Find where the given text appears and provide that cell's center as (x, y) coordinate. 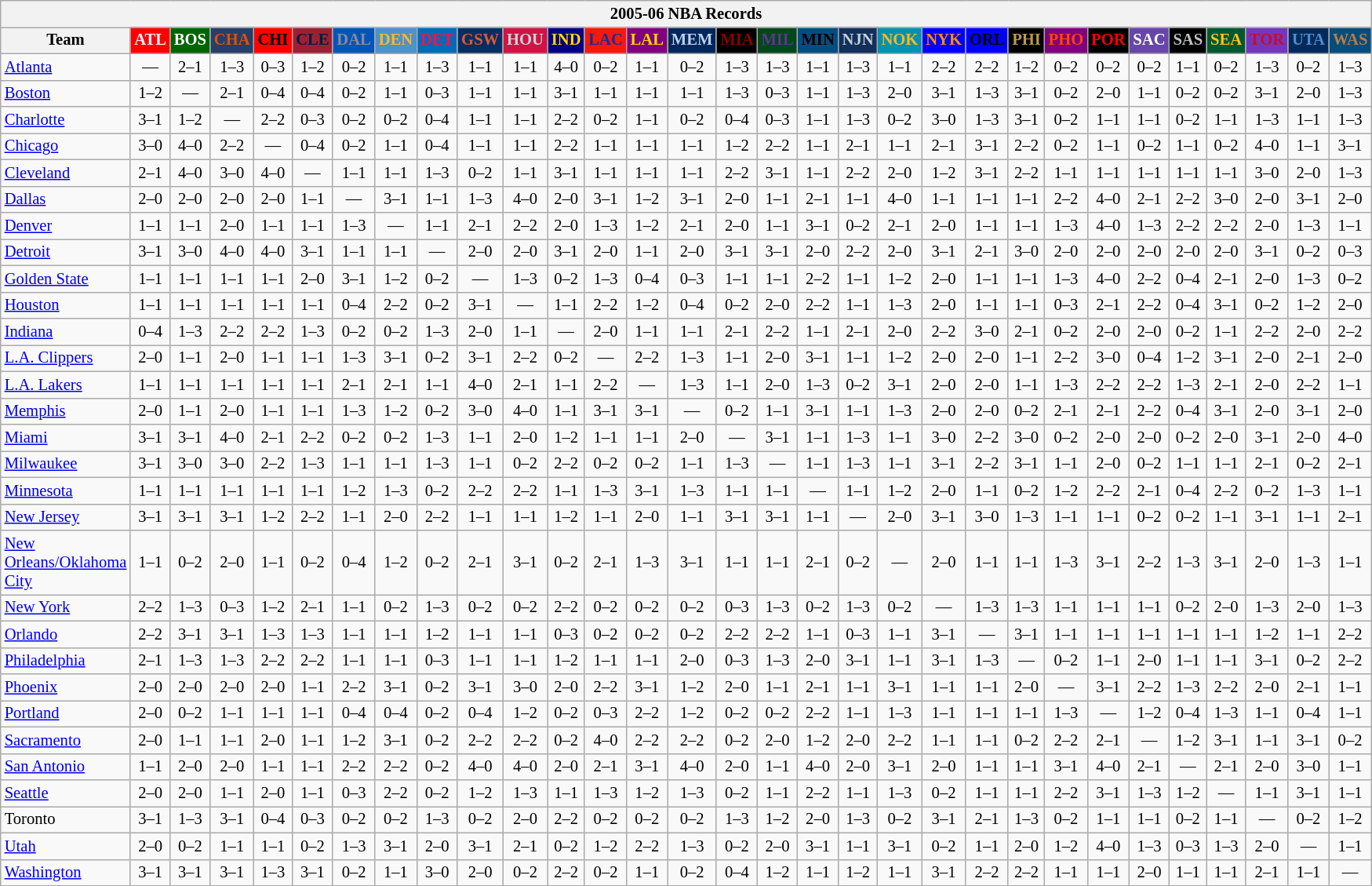
Golden State (66, 279)
ORL (987, 40)
Dallas (66, 199)
UTA (1308, 40)
CHI (273, 40)
WAS (1350, 40)
2005-06 NBA Records (686, 13)
Chicago (66, 146)
Orlando (66, 634)
DET (437, 40)
Indiana (66, 332)
SAC (1148, 40)
Washington (66, 873)
Cleveland (66, 173)
MIL (778, 40)
Minnesota (66, 490)
CLE (312, 40)
Sacramento (66, 740)
NOK (901, 40)
Utah (66, 846)
San Antonio (66, 767)
POR (1108, 40)
SAS (1188, 40)
Seattle (66, 793)
MEM (692, 40)
Toronto (66, 819)
Detroit (66, 252)
Atlanta (66, 67)
Charlotte (66, 120)
NJN (858, 40)
LAC (606, 40)
PHO (1066, 40)
Houston (66, 305)
Team (66, 40)
TOR (1267, 40)
LAL (647, 40)
New Jersey (66, 517)
MIN (818, 40)
L.A. Clippers (66, 358)
ATL (151, 40)
MIA (737, 40)
Denver (66, 225)
Philadelphia (66, 661)
CHA (232, 40)
Milwaukee (66, 464)
IND (566, 40)
GSW (480, 40)
Boston (66, 93)
New Orleans/Oklahoma City (66, 563)
L.A. Lakers (66, 385)
SEA (1226, 40)
Miami (66, 437)
DEN (395, 40)
PHI (1026, 40)
Memphis (66, 411)
HOU (526, 40)
NYK (944, 40)
New York (66, 607)
BOS (190, 40)
Portland (66, 713)
Phoenix (66, 687)
DAL (353, 40)
